Scan for the cell matching the given text and deliver its [X, Y] coordinate at center. 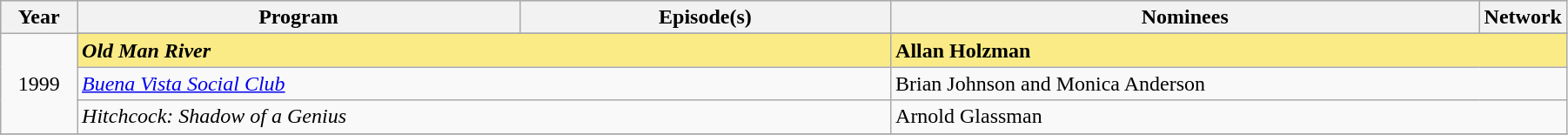
Program [299, 17]
Old Man River [484, 51]
Year [39, 17]
Buena Vista Social Club [484, 84]
Hitchcock: Shadow of a Genius [484, 117]
Nominees [1185, 17]
Brian Johnson and Monica Anderson [1229, 84]
Network [1523, 17]
Allan Holzman [1229, 51]
Arnold Glassman [1229, 117]
Episode(s) [705, 17]
1999 [39, 84]
